Detect which cell encompasses the target text, then output its [x, y] center coordinate. 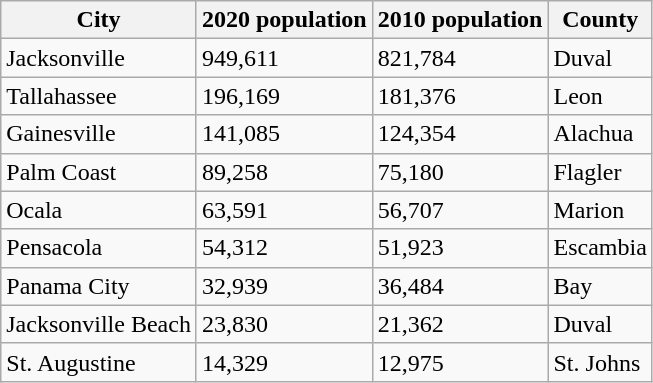
23,830 [284, 324]
12,975 [460, 362]
89,258 [284, 172]
821,784 [460, 58]
14,329 [284, 362]
Flagler [600, 172]
36,484 [460, 286]
City [99, 20]
51,923 [460, 248]
Leon [600, 96]
2020 population [284, 20]
Palm Coast [99, 172]
54,312 [284, 248]
56,707 [460, 210]
63,591 [284, 210]
75,180 [460, 172]
Alachua [600, 134]
Pensacola [99, 248]
181,376 [460, 96]
Panama City [99, 286]
Jacksonville [99, 58]
Tallahassee [99, 96]
124,354 [460, 134]
St. Johns [600, 362]
Escambia [600, 248]
21,362 [460, 324]
196,169 [284, 96]
949,611 [284, 58]
Bay [600, 286]
Jacksonville Beach [99, 324]
Ocala [99, 210]
2010 population [460, 20]
32,939 [284, 286]
Gainesville [99, 134]
Marion [600, 210]
141,085 [284, 134]
St. Augustine [99, 362]
County [600, 20]
